Detect which cell encompasses the target text, then output its [x, y] center coordinate. 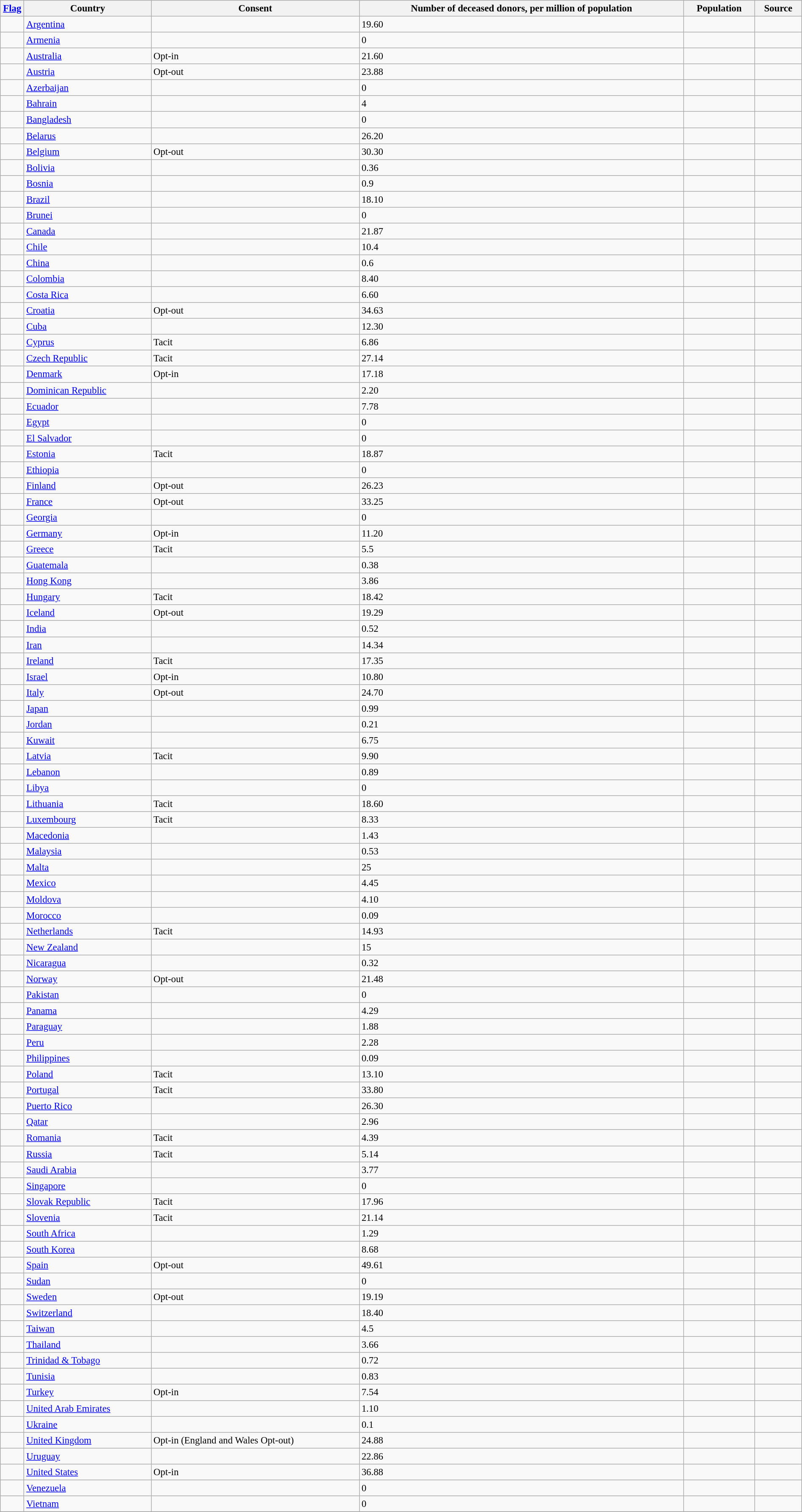
5.5 [521, 549]
Switzerland [88, 1313]
3.86 [521, 581]
Mexico [88, 884]
Japan [88, 708]
Australia [88, 56]
8.33 [521, 820]
Panama [88, 1011]
Kuwait [88, 740]
Argentina [88, 25]
21.87 [521, 231]
Opt-in (England and Wales Opt-out) [255, 1440]
27.14 [521, 358]
6.86 [521, 342]
19.60 [521, 25]
Brazil [88, 199]
Norway [88, 979]
Pakistan [88, 995]
5.14 [521, 1154]
0.9 [521, 183]
0.83 [521, 1377]
Cuba [88, 327]
Ireland [88, 661]
Peru [88, 1043]
Croatia [88, 311]
6.75 [521, 740]
Number of deceased donors, per million of population [521, 8]
0.38 [521, 565]
Population [719, 8]
Slovenia [88, 1217]
Venezuela [88, 1488]
South Africa [88, 1234]
Latvia [88, 756]
Trinidad & Tobago [88, 1361]
21.14 [521, 1217]
Germany [88, 534]
10.4 [521, 247]
7.78 [521, 406]
Ecuador [88, 406]
21.60 [521, 56]
Azerbaijan [88, 88]
34.63 [521, 311]
Uruguay [88, 1456]
Singapore [88, 1186]
Philippines [88, 1058]
Armenia [88, 40]
Guatemala [88, 565]
Sweden [88, 1297]
Bosnia [88, 183]
9.90 [521, 756]
36.88 [521, 1472]
14.34 [521, 645]
El Salvador [88, 438]
Tunisia [88, 1377]
Poland [88, 1074]
4.45 [521, 884]
United Arab Emirates [88, 1408]
Ukraine [88, 1424]
33.25 [521, 501]
3.66 [521, 1345]
49.61 [521, 1265]
1.88 [521, 1027]
Libya [88, 788]
19.29 [521, 613]
Qatar [88, 1122]
14.93 [521, 931]
Costa Rica [88, 295]
4 [521, 104]
0.89 [521, 772]
15 [521, 947]
Bolivia [88, 168]
1.10 [521, 1408]
Moldova [88, 899]
Thailand [88, 1345]
4.10 [521, 899]
Country [88, 8]
2.96 [521, 1122]
4.39 [521, 1138]
0.32 [521, 963]
Lebanon [88, 772]
Bangladesh [88, 120]
Netherlands [88, 931]
18.40 [521, 1313]
France [88, 501]
New Zealand [88, 947]
Brunei [88, 215]
8.40 [521, 279]
Belarus [88, 136]
Colombia [88, 279]
11.20 [521, 534]
7.54 [521, 1393]
8.68 [521, 1249]
0.36 [521, 168]
6.60 [521, 295]
Vietnam [88, 1504]
Canada [88, 231]
Source [778, 8]
China [88, 263]
Saudi Arabia [88, 1170]
Belgium [88, 151]
10.80 [521, 677]
Hong Kong [88, 581]
0.1 [521, 1424]
Finland [88, 486]
Israel [88, 677]
Macedonia [88, 836]
Turkey [88, 1393]
Morocco [88, 915]
3.77 [521, 1170]
2.20 [521, 390]
Luxembourg [88, 820]
0.6 [521, 263]
Portugal [88, 1090]
30.30 [521, 151]
12.30 [521, 327]
1.43 [521, 836]
18.60 [521, 804]
Malta [88, 868]
24.88 [521, 1440]
Slovak Republic [88, 1201]
Greece [88, 549]
2.28 [521, 1043]
Bahrain [88, 104]
Consent [255, 8]
Taiwan [88, 1329]
Paraguay [88, 1027]
Flag [12, 8]
Hungary [88, 597]
Lithuania [88, 804]
Estonia [88, 454]
Czech Republic [88, 358]
United States [88, 1472]
33.80 [521, 1090]
Jordan [88, 724]
4.29 [521, 1011]
Italy [88, 692]
Malaysia [88, 851]
17.96 [521, 1201]
Ethiopia [88, 470]
Austria [88, 72]
0.52 [521, 629]
Romania [88, 1138]
1.29 [521, 1234]
Puerto Rico [88, 1106]
24.70 [521, 692]
Spain [88, 1265]
17.35 [521, 661]
26.20 [521, 136]
0.21 [521, 724]
26.30 [521, 1106]
Egypt [88, 422]
Iceland [88, 613]
22.86 [521, 1456]
Denmark [88, 375]
South Korea [88, 1249]
Chile [88, 247]
Sudan [88, 1281]
26.23 [521, 486]
23.88 [521, 72]
0.53 [521, 851]
United Kingdom [88, 1440]
18.87 [521, 454]
0.99 [521, 708]
19.19 [521, 1297]
Georgia [88, 518]
India [88, 629]
17.18 [521, 375]
25 [521, 868]
21.48 [521, 979]
Iran [88, 645]
Dominican Republic [88, 390]
Russia [88, 1154]
18.10 [521, 199]
Cyprus [88, 342]
Nicaragua [88, 963]
4.5 [521, 1329]
18.42 [521, 597]
0.72 [521, 1361]
13.10 [521, 1074]
